Return [X, Y] of the center of cell containing provided text 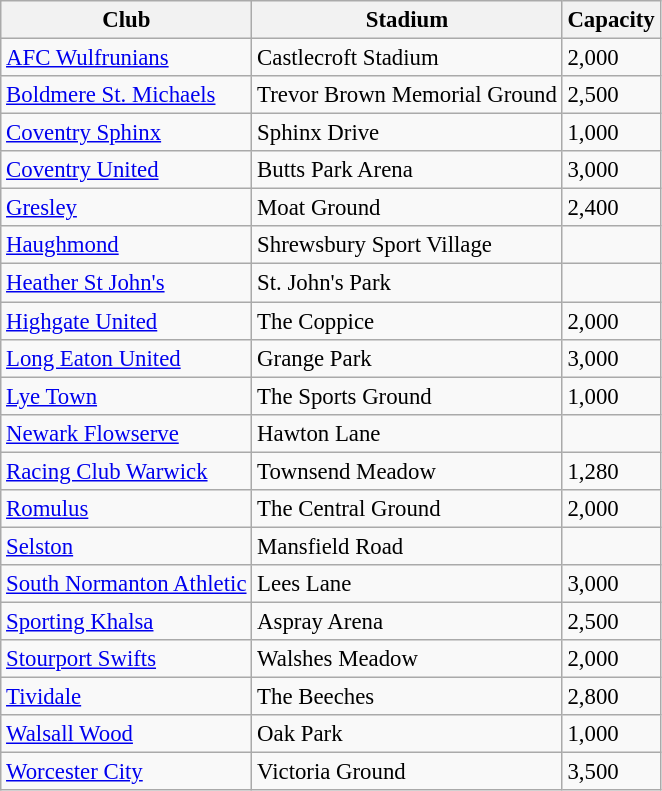
Newark Flowserve [126, 433]
Walsall Wood [126, 734]
Grange Park [407, 358]
Coventry Sphinx [126, 133]
Romulus [126, 509]
Haughmond [126, 245]
Stadium [407, 20]
Lees Lane [407, 584]
The Coppice [407, 321]
Castlecroft Stadium [407, 58]
Long Eaton United [126, 358]
Boldmere St. Michaels [126, 95]
The Sports Ground [407, 396]
Selston [126, 546]
The Central Ground [407, 509]
Highgate United [126, 321]
3,500 [611, 772]
The Beeches [407, 697]
Lye Town [126, 396]
AFC Wulfrunians [126, 58]
Coventry United [126, 170]
St. John's Park [407, 283]
Trevor Brown Memorial Ground [407, 95]
South Normanton Athletic [126, 584]
Shrewsbury Sport Village [407, 245]
Racing Club Warwick [126, 471]
Gresley [126, 208]
2,400 [611, 208]
Butts Park Arena [407, 170]
2,800 [611, 697]
Heather St John's [126, 283]
Sphinx Drive [407, 133]
Club [126, 20]
Moat Ground [407, 208]
Worcester City [126, 772]
Townsend Meadow [407, 471]
Oak Park [407, 734]
Capacity [611, 20]
Hawton Lane [407, 433]
1,280 [611, 471]
Walshes Meadow [407, 659]
Tividale [126, 697]
Victoria Ground [407, 772]
Stourport Swifts [126, 659]
Mansfield Road [407, 546]
Sporting Khalsa [126, 621]
Aspray Arena [407, 621]
